Output the [X, Y] coordinate of the center of the cell containing the given text.  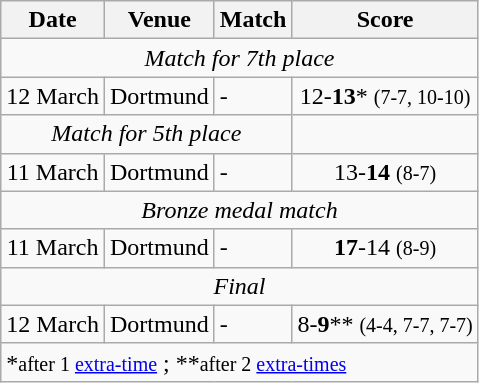
12-13* (7-7, 10-10) [385, 96]
Score [385, 20]
Final [240, 286]
Bronze medal match [240, 210]
13-14 (8-7) [385, 172]
Match for 7th place [240, 58]
Match for 5th place [146, 134]
*after 1 extra-time ; **after 2 extra-times [240, 362]
17-14 (8-9) [385, 248]
Match [253, 20]
Venue [159, 20]
8-9** (4-4, 7-7, 7-7) [385, 324]
Date [53, 20]
